Capture the cell that displays the provided text and extract its (x, y) central coordinate. 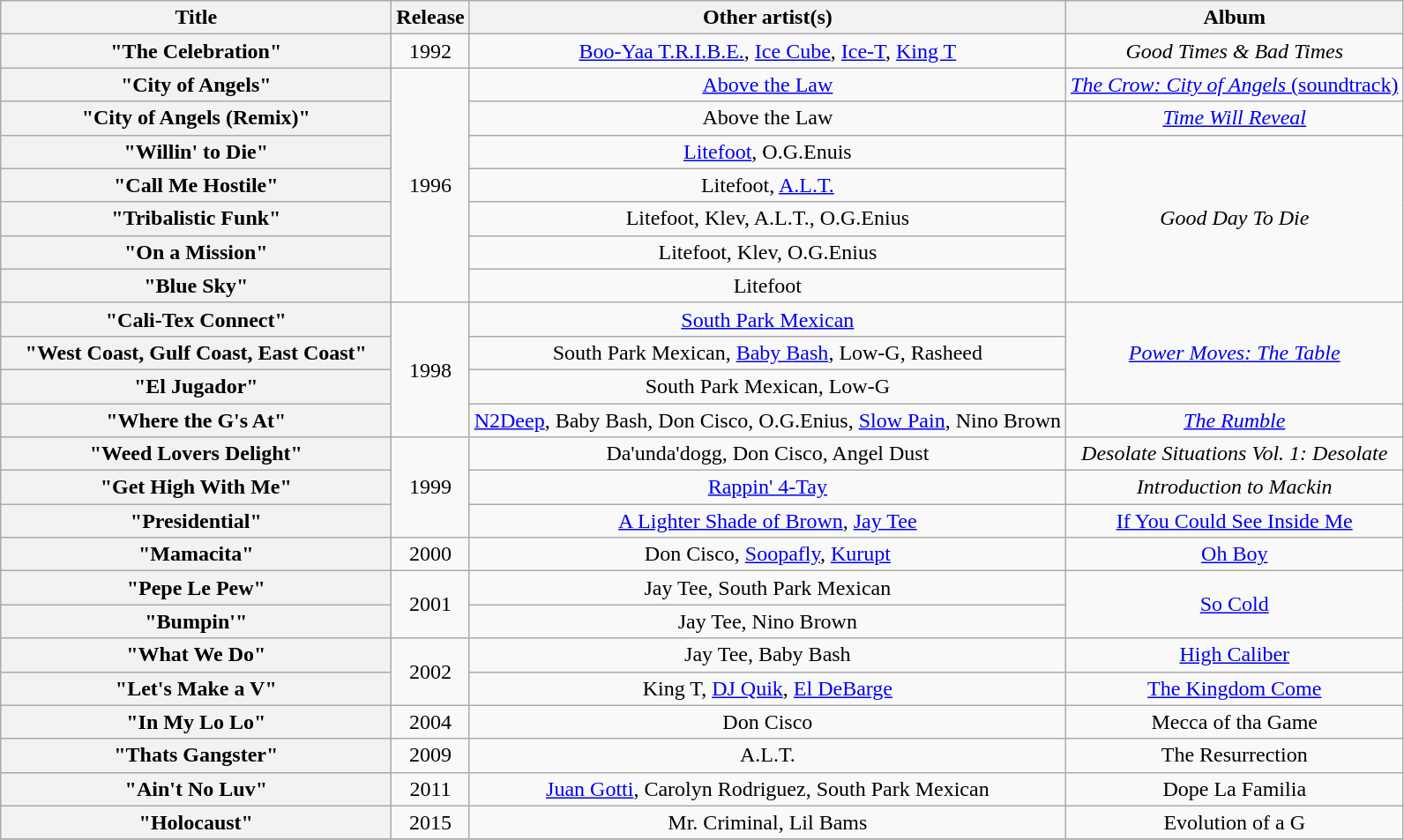
"Thats Gangster" (196, 755)
"Tribalistic Funk" (196, 219)
"Pepe Le Pew" (196, 588)
"Get High With Me" (196, 487)
Good Day To Die (1235, 219)
"Presidential" (196, 521)
Rappin' 4-Tay (767, 487)
Litefoot, Klev, A.L.T., O.G.Enius (767, 219)
Time Will Reveal (1235, 118)
1999 (430, 487)
"Call Me Hostile" (196, 185)
Litefoot (767, 286)
Good Times & Bad Times (1235, 51)
1992 (430, 51)
"Cali-Tex Connect" (196, 319)
1998 (430, 369)
The Resurrection (1235, 755)
So Cold (1235, 605)
"Holocaust" (196, 822)
"The Celebration" (196, 51)
Mecca of tha Game (1235, 722)
Don Cisco, Soopafly, Kurupt (767, 554)
Album (1235, 18)
Mr. Criminal, Lil Bams (767, 822)
2015 (430, 822)
1996 (430, 185)
Litefoot, Klev, O.G.Enius (767, 252)
"City of Angels (Remix)" (196, 118)
2009 (430, 755)
Litefoot, O.G.Enuis (767, 152)
South Park Mexican (767, 319)
King T, DJ Quik, El DeBarge (767, 688)
Jay Tee, Nino Brown (767, 621)
Jay Tee, Baby Bash (767, 655)
The Crow: City of Angels (soundtrack) (1235, 85)
Jay Tee, South Park Mexican (767, 588)
N2Deep, Baby Bash, Don Cisco, O.G.Enius, Slow Pain, Nino Brown (767, 420)
2000 (430, 554)
Oh Boy (1235, 554)
"Bumpin'" (196, 621)
2004 (430, 722)
Other artist(s) (767, 18)
Desolate Situations Vol. 1: Desolate (1235, 454)
"El Jugador" (196, 386)
2001 (430, 605)
Boo-Yaa T.R.I.B.E., Ice Cube, Ice-T, King T (767, 51)
A Lighter Shade of Brown, Jay Tee (767, 521)
Power Moves: The Table (1235, 353)
Introduction to Mackin (1235, 487)
Dope La Familia (1235, 789)
If You Could See Inside Me (1235, 521)
"Blue Sky" (196, 286)
Litefoot, A.L.T. (767, 185)
"In My Lo Lo" (196, 722)
The Kingdom Come (1235, 688)
"Let's Make a V" (196, 688)
Release (430, 18)
South Park Mexican, Baby Bash, Low-G, Rasheed (767, 353)
"What We Do" (196, 655)
"Where the G's At" (196, 420)
Juan Gotti, Carolyn Rodriguez, South Park Mexican (767, 789)
"City of Angels" (196, 85)
High Caliber (1235, 655)
Da'unda'dogg, Don Cisco, Angel Dust (767, 454)
South Park Mexican, Low-G (767, 386)
Title (196, 18)
Don Cisco (767, 722)
"West Coast, Gulf Coast, East Coast" (196, 353)
A.L.T. (767, 755)
Evolution of a G (1235, 822)
"Willin' to Die" (196, 152)
"Weed Lovers Delight" (196, 454)
2002 (430, 672)
"On a Mission" (196, 252)
The Rumble (1235, 420)
"Mamacita" (196, 554)
2011 (430, 789)
"Ain't No Luv" (196, 789)
